Detect which cell encompasses the target text, then output its (x, y) center coordinate. 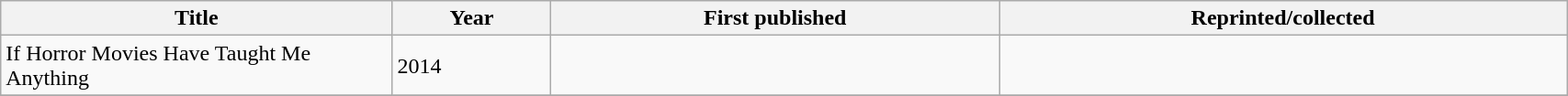
Year (472, 18)
Title (197, 18)
2014 (472, 66)
If Horror Movies Have Taught Me Anything (197, 66)
Reprinted/collected (1283, 18)
First published (775, 18)
